Search for the cell housing the specified text and yield its (X, Y) center coordinate. 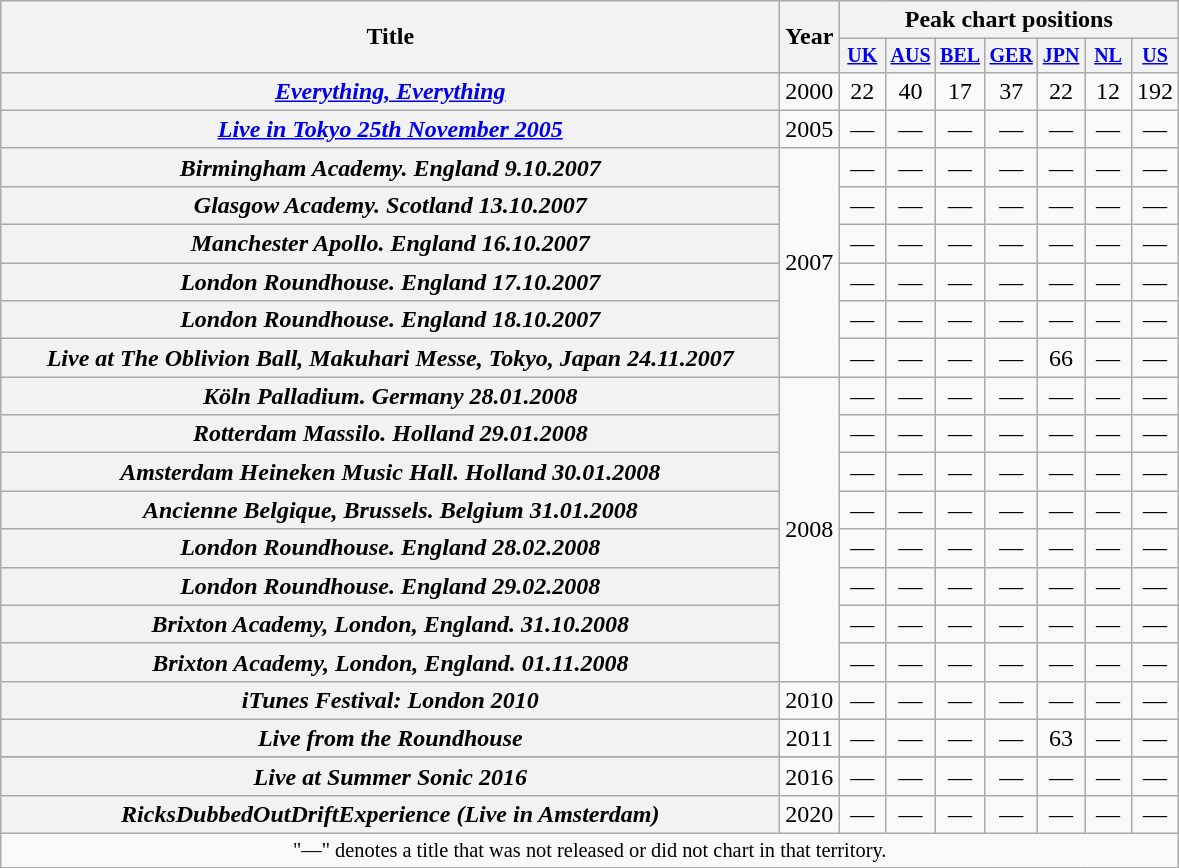
Glasgow Academy. Scotland 13.10.2007 (390, 205)
Rotterdam Massilo. Holland 29.01.2008 (390, 434)
Everything, Everything (390, 91)
BEL (960, 56)
2016 (810, 776)
Brixton Academy, London, England. 01.11.2008 (390, 662)
2020 (810, 814)
Köln Palladium. Germany 28.01.2008 (390, 396)
Peak chart positions (1009, 20)
London Roundhouse. England 28.02.2008 (390, 548)
2000 (810, 91)
Live at Summer Sonic 2016 (390, 776)
"—" denotes a title that was not released or did not chart in that territory. (590, 851)
RicksDubbedOutDriftExperience (Live in Amsterdam) (390, 814)
London Roundhouse. England 18.10.2007 (390, 320)
Year (810, 37)
12 (1108, 91)
192 (1156, 91)
17 (960, 91)
London Roundhouse. England 17.10.2007 (390, 282)
Birmingham Academy. England 9.10.2007 (390, 167)
Manchester Apollo. England 16.10.2007 (390, 244)
iTunes Festival: London 2010 (390, 700)
AUS (910, 56)
Brixton Academy, London, England. 31.10.2008 (390, 624)
40 (910, 91)
2007 (810, 262)
Amsterdam Heineken Music Hall. Holland 30.01.2008 (390, 472)
GER (1012, 56)
Live from the Roundhouse (390, 738)
66 (1062, 358)
2005 (810, 129)
Ancienne Belgique, Brussels. Belgium 31.01.2008 (390, 510)
2011 (810, 738)
JPN (1062, 56)
US (1156, 56)
63 (1062, 738)
2008 (810, 529)
Title (390, 37)
Live in Tokyo 25th November 2005 (390, 129)
NL (1108, 56)
Live at The Oblivion Ball, Makuhari Messe, Tokyo, Japan 24.11.2007 (390, 358)
London Roundhouse. England 29.02.2008 (390, 586)
2010 (810, 700)
UK (862, 56)
37 (1012, 91)
